Scan for the cell matching the given text and deliver its [x, y] coordinate at center. 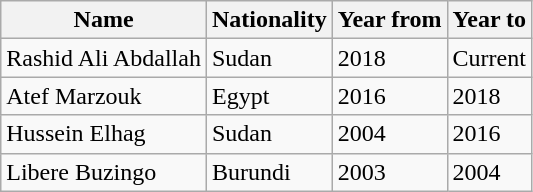
Current [490, 58]
Name [104, 20]
Atef Marzouk [104, 96]
Hussein Elhag [104, 134]
Nationality [269, 20]
Egypt [269, 96]
2003 [390, 172]
Libere Buzingo [104, 172]
Burundi [269, 172]
Year to [490, 20]
Rashid Ali Abdallah [104, 58]
Year from [390, 20]
